Pinpoint the cell where the given text exists, returning its [x, y] midpoint coordinate. 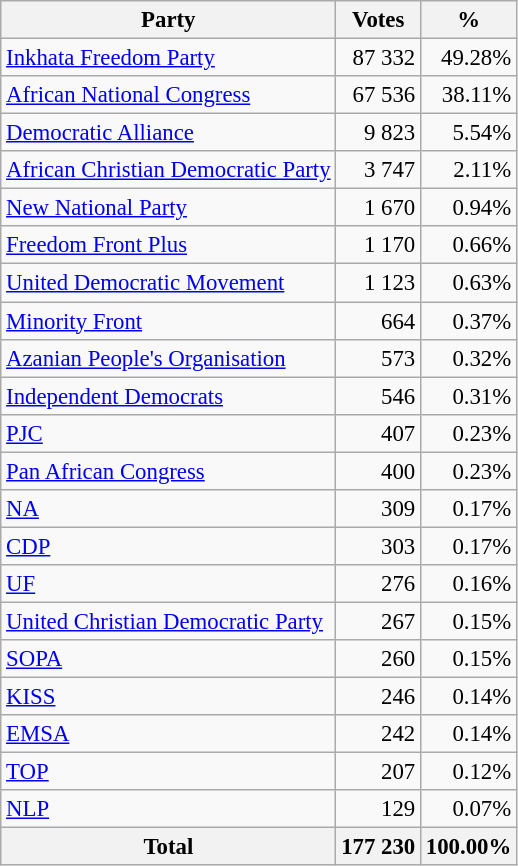
PJC [168, 433]
United Democratic Movement [168, 283]
309 [378, 509]
400 [378, 471]
100.00% [469, 847]
TOP [168, 772]
0.07% [469, 809]
African Christian Democratic Party [168, 170]
87 332 [378, 58]
NLP [168, 809]
African National Congress [168, 95]
0.12% [469, 772]
Independent Democrats [168, 396]
0.37% [469, 321]
% [469, 20]
177 230 [378, 847]
0.31% [469, 396]
546 [378, 396]
SOPA [168, 659]
KISS [168, 697]
573 [378, 358]
0.32% [469, 358]
129 [378, 809]
9 823 [378, 133]
Total [168, 847]
Democratic Alliance [168, 133]
2.11% [469, 170]
38.11% [469, 95]
3 747 [378, 170]
EMSA [168, 734]
242 [378, 734]
Minority Front [168, 321]
407 [378, 433]
303 [378, 546]
0.16% [469, 584]
49.28% [469, 58]
1 670 [378, 208]
Freedom Front Plus [168, 245]
1 170 [378, 245]
Pan African Congress [168, 471]
276 [378, 584]
664 [378, 321]
UF [168, 584]
New National Party [168, 208]
67 536 [378, 95]
260 [378, 659]
Votes [378, 20]
5.54% [469, 133]
246 [378, 697]
0.66% [469, 245]
United Christian Democratic Party [168, 621]
207 [378, 772]
Azanian People's Organisation [168, 358]
1 123 [378, 283]
NA [168, 509]
267 [378, 621]
CDP [168, 546]
Party [168, 20]
0.94% [469, 208]
0.63% [469, 283]
Inkhata Freedom Party [168, 58]
